Return the [X, Y] coordinate for the center point of the cell that contains the specified text.  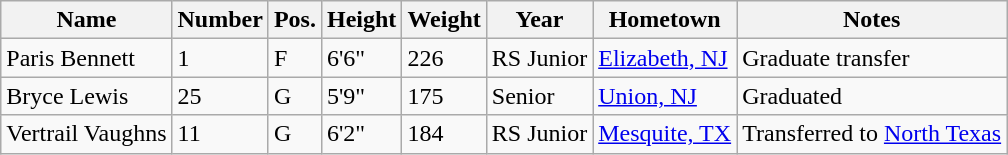
1 [220, 58]
184 [444, 134]
Paris Bennett [86, 58]
Pos. [294, 20]
Number [220, 20]
Weight [444, 20]
Year [539, 20]
Elizabeth, NJ [665, 58]
Vertrail Vaughns [86, 134]
Union, NJ [665, 96]
6'2" [361, 134]
11 [220, 134]
25 [220, 96]
Hometown [665, 20]
175 [444, 96]
Name [86, 20]
Graduated [872, 96]
Transferred to North Texas [872, 134]
6'6" [361, 58]
226 [444, 58]
5'9" [361, 96]
Height [361, 20]
Notes [872, 20]
F [294, 58]
Graduate transfer [872, 58]
Mesquite, TX [665, 134]
Senior [539, 96]
Bryce Lewis [86, 96]
